Detect which cell encompasses the target text, then output its [x, y] center coordinate. 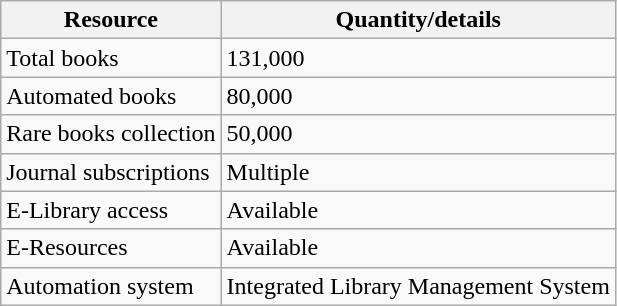
50,000 [418, 134]
Integrated Library Management System [418, 286]
Rare books collection [111, 134]
E-Library access [111, 210]
Journal subscriptions [111, 172]
80,000 [418, 96]
Quantity/details [418, 20]
Multiple [418, 172]
Automated books [111, 96]
Total books [111, 58]
Automation system [111, 286]
131,000 [418, 58]
E-Resources [111, 248]
Resource [111, 20]
